Output the [X, Y] coordinate of the center of the cell containing the given text.  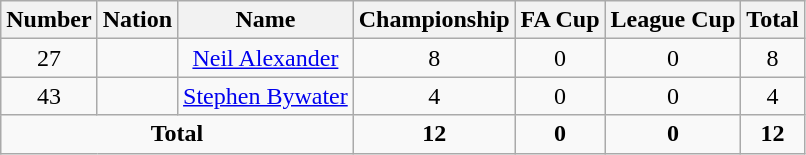
Championship [434, 20]
Name [266, 20]
Number [49, 20]
Stephen Bywater [266, 96]
43 [49, 96]
Neil Alexander [266, 58]
27 [49, 58]
League Cup [673, 20]
FA Cup [560, 20]
Nation [137, 20]
